Return [x, y] of the center of cell containing provided text 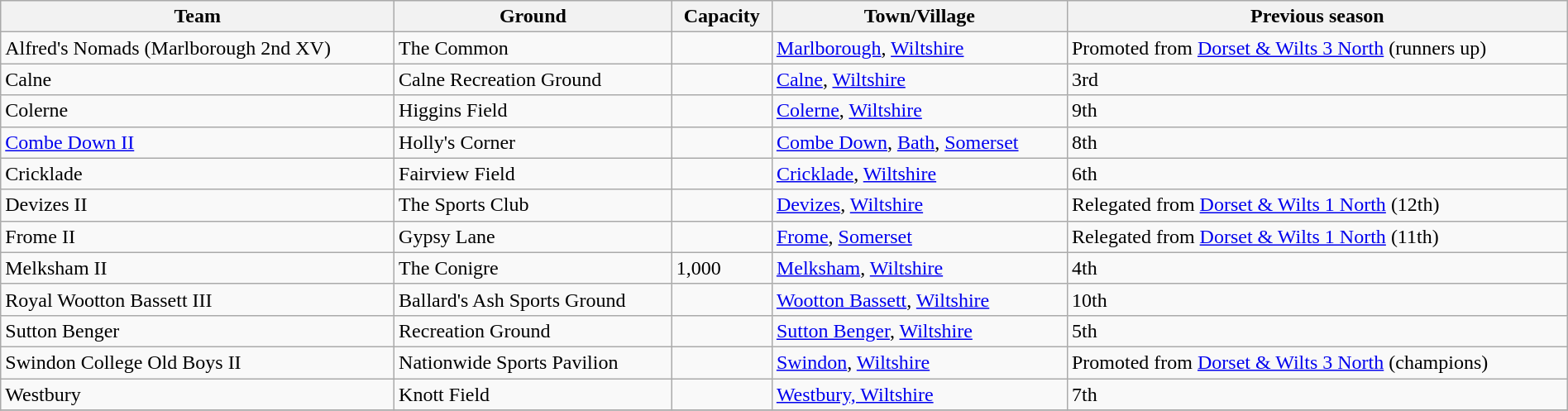
3rd [1317, 79]
Cricklade, Wiltshire [920, 174]
Westbury [198, 394]
Ground [533, 17]
Relegated from Dorset & Wilts 1 North (11th) [1317, 237]
Alfred's Nomads (Marlborough 2nd XV) [198, 48]
Devizes, Wiltshire [920, 205]
Calne, Wiltshire [920, 79]
Melksham II [198, 268]
Recreation Ground [533, 331]
1,000 [721, 268]
Melksham, Wiltshire [920, 268]
Frome, Somerset [920, 237]
Promoted from Dorset & Wilts 3 North (champions) [1317, 362]
Combe Down II [198, 142]
Nationwide Sports Pavilion [533, 362]
Colerne, Wiltshire [920, 111]
Knott Field [533, 394]
Royal Wootton Bassett III [198, 299]
8th [1317, 142]
Wootton Bassett, Wiltshire [920, 299]
Swindon College Old Boys II [198, 362]
Team [198, 17]
5th [1317, 331]
Colerne [198, 111]
9th [1317, 111]
Gypsy Lane [533, 237]
Swindon, Wiltshire [920, 362]
Higgins Field [533, 111]
Previous season [1317, 17]
10th [1317, 299]
Capacity [721, 17]
Sutton Benger, Wiltshire [920, 331]
Promoted from Dorset & Wilts 3 North (runners up) [1317, 48]
Calne [198, 79]
Fairview Field [533, 174]
The Conigre [533, 268]
Westbury, Wiltshire [920, 394]
Frome II [198, 237]
Holly's Corner [533, 142]
4th [1317, 268]
Devizes II [198, 205]
7th [1317, 394]
Town/Village [920, 17]
Calne Recreation Ground [533, 79]
Cricklade [198, 174]
6th [1317, 174]
Relegated from Dorset & Wilts 1 North (12th) [1317, 205]
The Common [533, 48]
Marlborough, Wiltshire [920, 48]
The Sports Club [533, 205]
Sutton Benger [198, 331]
Ballard's Ash Sports Ground [533, 299]
Combe Down, Bath, Somerset [920, 142]
